Locate the cell with the specified text and output its [X, Y] center coordinate. 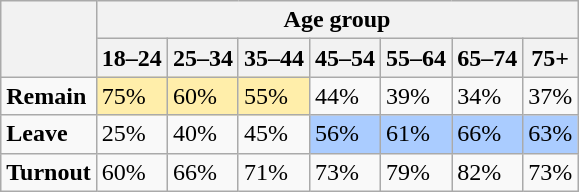
44% [344, 96]
55–64 [416, 58]
45–54 [344, 58]
25% [132, 134]
Turnout [49, 172]
61% [416, 134]
Remain [49, 96]
35–44 [274, 58]
45% [274, 134]
63% [550, 134]
56% [344, 134]
25–34 [202, 58]
18–24 [132, 58]
34% [488, 96]
75+ [550, 58]
82% [488, 172]
55% [274, 96]
40% [202, 134]
71% [274, 172]
79% [416, 172]
65–74 [488, 58]
39% [416, 96]
75% [132, 96]
37% [550, 96]
Age group [336, 20]
Leave [49, 134]
